Detect which cell encompasses the target text, then output its [x, y] center coordinate. 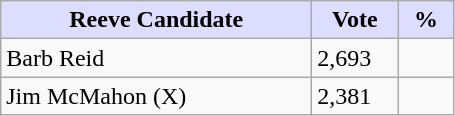
Vote [355, 20]
2,381 [355, 96]
Reeve Candidate [156, 20]
% [426, 20]
Barb Reid [156, 58]
Jim McMahon (X) [156, 96]
2,693 [355, 58]
